Locate the cell with the specified text and output its [x, y] center coordinate. 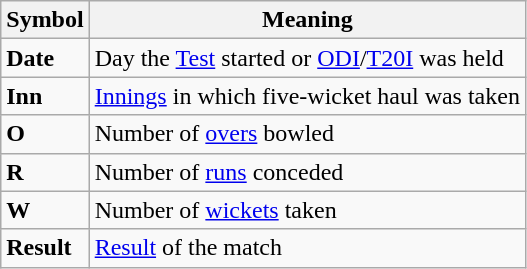
Day the Test started or ODI/T20I was held [307, 58]
Result [45, 248]
Number of overs bowled [307, 134]
O [45, 134]
Date [45, 58]
Symbol [45, 20]
W [45, 210]
R [45, 172]
Meaning [307, 20]
Number of runs conceded [307, 172]
Innings in which five-wicket haul was taken [307, 96]
Number of wickets taken [307, 210]
Inn [45, 96]
Result of the match [307, 248]
